Provide the (X, Y) coordinate of the cell's center where the given text is located.  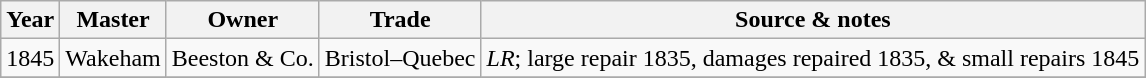
Year (30, 20)
Master (113, 20)
LR; large repair 1835, damages repaired 1835, & small repairs 1845 (813, 58)
Wakeham (113, 58)
Source & notes (813, 20)
Trade (400, 20)
Owner (242, 20)
Beeston & Co. (242, 58)
1845 (30, 58)
Bristol–Quebec (400, 58)
